Return (x, y) of the center of cell containing provided text 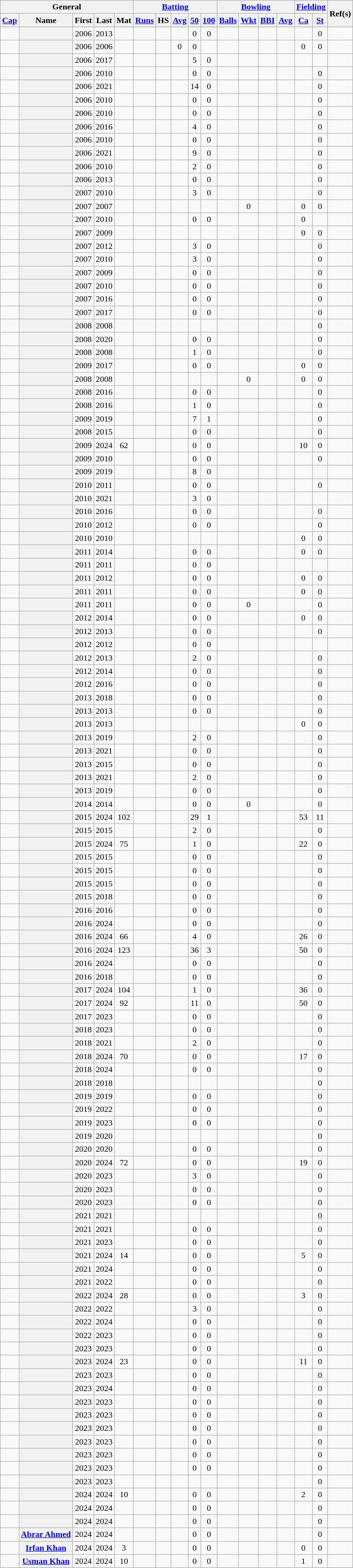
102 (124, 817)
Ref(s) (340, 14)
22 (303, 844)
BBI (267, 20)
Irfan Khan (46, 1548)
70 (124, 1056)
General (67, 7)
23 (124, 1362)
HS (163, 20)
123 (124, 950)
29 (195, 817)
Batting (175, 7)
17 (303, 1056)
St (320, 20)
Fielding (311, 7)
Balls (228, 20)
Cap (10, 20)
Ca (303, 20)
92 (124, 1003)
26 (303, 937)
Usman Khan (46, 1561)
19 (303, 1162)
72 (124, 1162)
Bowling (256, 7)
100 (209, 20)
Last (104, 20)
First (83, 20)
7 (195, 419)
Mat (124, 20)
62 (124, 445)
Abrar Ahmed (46, 1534)
53 (303, 817)
104 (124, 990)
Name (46, 20)
66 (124, 937)
9 (195, 153)
Wkt (249, 20)
8 (195, 472)
75 (124, 844)
Runs (145, 20)
28 (124, 1295)
